Extract the [X, Y] coordinate from the center of the cell holding the provided text.  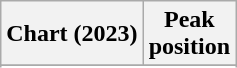
Chart (2023) [72, 34]
Peakposition [189, 34]
